From the cell containing the given text, extract its center point as (x, y) coordinate. 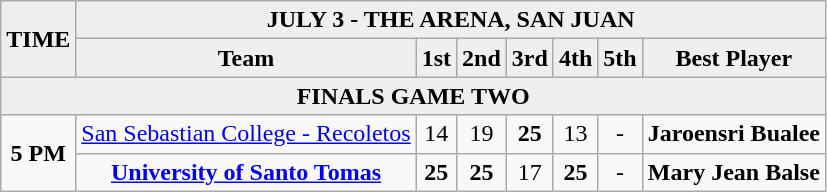
14 (436, 134)
5 PM (38, 153)
13 (575, 134)
Jaroensri Bualee (734, 134)
TIME (38, 39)
5th (620, 58)
University of Santo Tomas (246, 172)
Best Player (734, 58)
FINALS GAME TWO (414, 96)
San Sebastian College - Recoletos (246, 134)
17 (530, 172)
1st (436, 58)
JULY 3 - THE ARENA, SAN JUAN (451, 20)
2nd (482, 58)
19 (482, 134)
3rd (530, 58)
Team (246, 58)
Mary Jean Balse (734, 172)
4th (575, 58)
